Return the (X, Y) coordinate for the center point of the cell that contains the specified text.  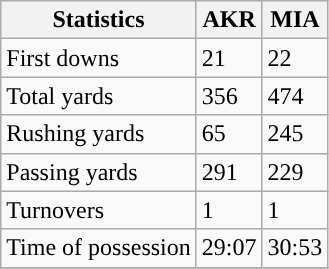
AKR (229, 20)
245 (295, 134)
22 (295, 58)
291 (229, 172)
MIA (295, 20)
29:07 (229, 248)
356 (229, 96)
30:53 (295, 248)
Statistics (99, 20)
Total yards (99, 96)
Passing yards (99, 172)
Rushing yards (99, 134)
65 (229, 134)
Turnovers (99, 210)
229 (295, 172)
Time of possession (99, 248)
First downs (99, 58)
474 (295, 96)
21 (229, 58)
